Find where the given text appears and provide that cell's center as [X, Y] coordinate. 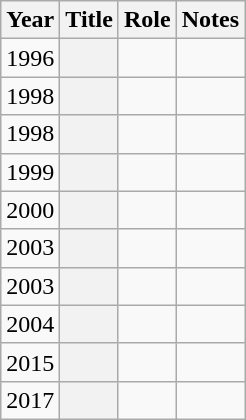
Role [147, 20]
Year [30, 20]
2015 [30, 362]
2000 [30, 210]
2017 [30, 400]
Title [90, 20]
Notes [210, 20]
2004 [30, 324]
1996 [30, 58]
1999 [30, 172]
